Determine the (X, Y) coordinate at the center of the cell enclosing the given text.  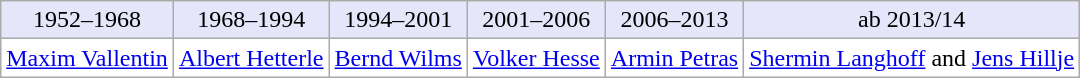
Volker Hesse (536, 58)
Shermin Langhoff and Jens Hillje (912, 58)
ab 2013/14 (912, 20)
1952–1968 (88, 20)
2001–2006 (536, 20)
Armin Petras (674, 58)
Bernd Wilms (398, 58)
Maxim Vallentin (88, 58)
Albert Hetterle (251, 58)
1994–2001 (398, 20)
1968–1994 (251, 20)
2006–2013 (674, 20)
